Search for the cell housing the specified text and yield its (X, Y) center coordinate. 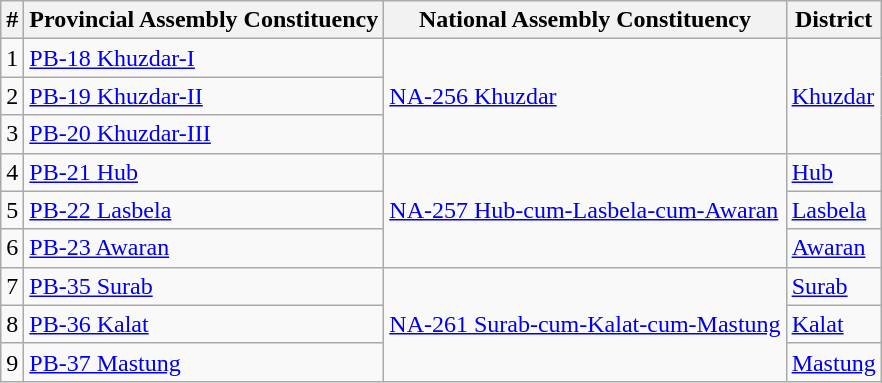
PB-22 Lasbela (204, 210)
PB-37 Mastung (204, 362)
3 (12, 134)
1 (12, 58)
4 (12, 172)
Awaran (834, 248)
# (12, 20)
PB-36 Kalat (204, 324)
Provincial Assembly Constituency (204, 20)
PB-18 Khuzdar-I (204, 58)
8 (12, 324)
District (834, 20)
PB-35 Surab (204, 286)
NA-256 Khuzdar (585, 96)
5 (12, 210)
6 (12, 248)
9 (12, 362)
NA-261 Surab-cum-Kalat-cum-Mastung (585, 324)
PB-21 Hub (204, 172)
Kalat (834, 324)
PB-19 Khuzdar-II (204, 96)
Khuzdar (834, 96)
PB-23 Awaran (204, 248)
7 (12, 286)
2 (12, 96)
Hub (834, 172)
NA-257 Hub-cum-Lasbela-cum-Awaran (585, 210)
Lasbela (834, 210)
PB-20 Khuzdar-III (204, 134)
Surab (834, 286)
Mastung (834, 362)
National Assembly Constituency (585, 20)
